Output the [X, Y] coordinate of the center of the cell containing the given text.  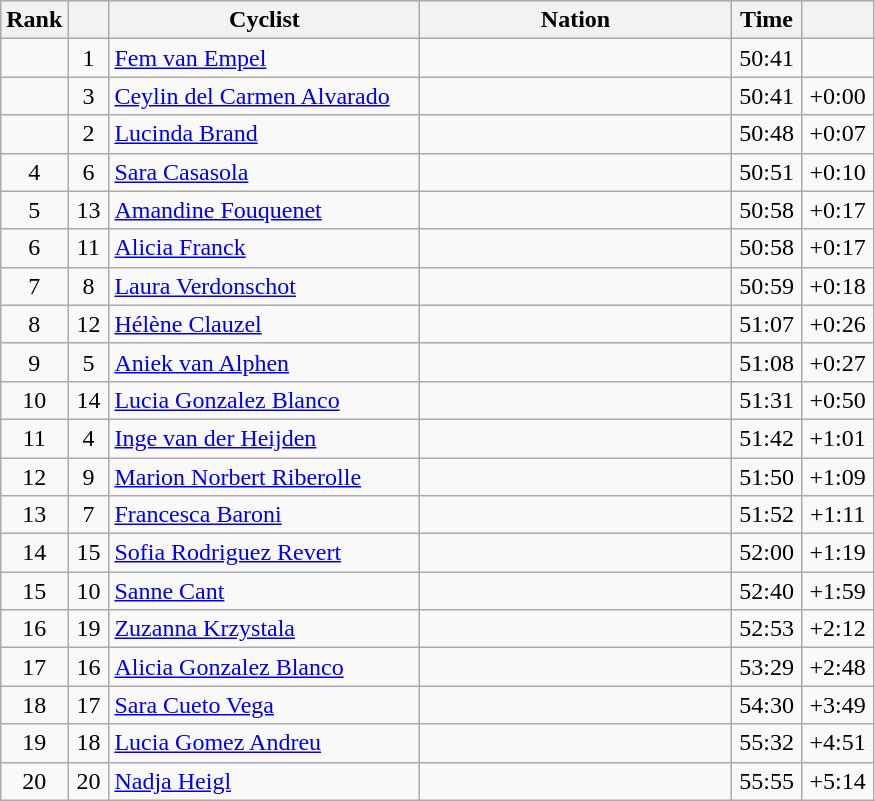
52:40 [766, 591]
54:30 [766, 705]
Zuzanna Krzystala [264, 629]
+1:11 [838, 515]
51:31 [766, 400]
+2:48 [838, 667]
Fem van Empel [264, 58]
Rank [34, 20]
Sanne Cant [264, 591]
Laura Verdonschot [264, 286]
Francesca Baroni [264, 515]
Time [766, 20]
+1:09 [838, 477]
55:55 [766, 781]
+0:26 [838, 324]
+0:50 [838, 400]
2 [88, 134]
Sofia Rodriguez Revert [264, 553]
+4:51 [838, 743]
+0:10 [838, 172]
52:53 [766, 629]
1 [88, 58]
Alicia Gonzalez Blanco [264, 667]
Hélène Clauzel [264, 324]
51:08 [766, 362]
+1:01 [838, 438]
55:32 [766, 743]
+0:18 [838, 286]
3 [88, 96]
Marion Norbert Riberolle [264, 477]
51:52 [766, 515]
Ceylin del Carmen Alvarado [264, 96]
Lucia Gomez Andreu [264, 743]
+1:19 [838, 553]
51:50 [766, 477]
Aniek van Alphen [264, 362]
Cyclist [264, 20]
50:48 [766, 134]
+0:00 [838, 96]
+1:59 [838, 591]
Nadja Heigl [264, 781]
50:59 [766, 286]
+5:14 [838, 781]
Lucinda Brand [264, 134]
Lucia Gonzalez Blanco [264, 400]
Amandine Fouquenet [264, 210]
Sara Casasola [264, 172]
+0:27 [838, 362]
Nation [576, 20]
51:07 [766, 324]
Sara Cueto Vega [264, 705]
+2:12 [838, 629]
52:00 [766, 553]
50:51 [766, 172]
Inge van der Heijden [264, 438]
51:42 [766, 438]
53:29 [766, 667]
+3:49 [838, 705]
+0:07 [838, 134]
Alicia Franck [264, 248]
